Capture the cell that displays the provided text and extract its (X, Y) central coordinate. 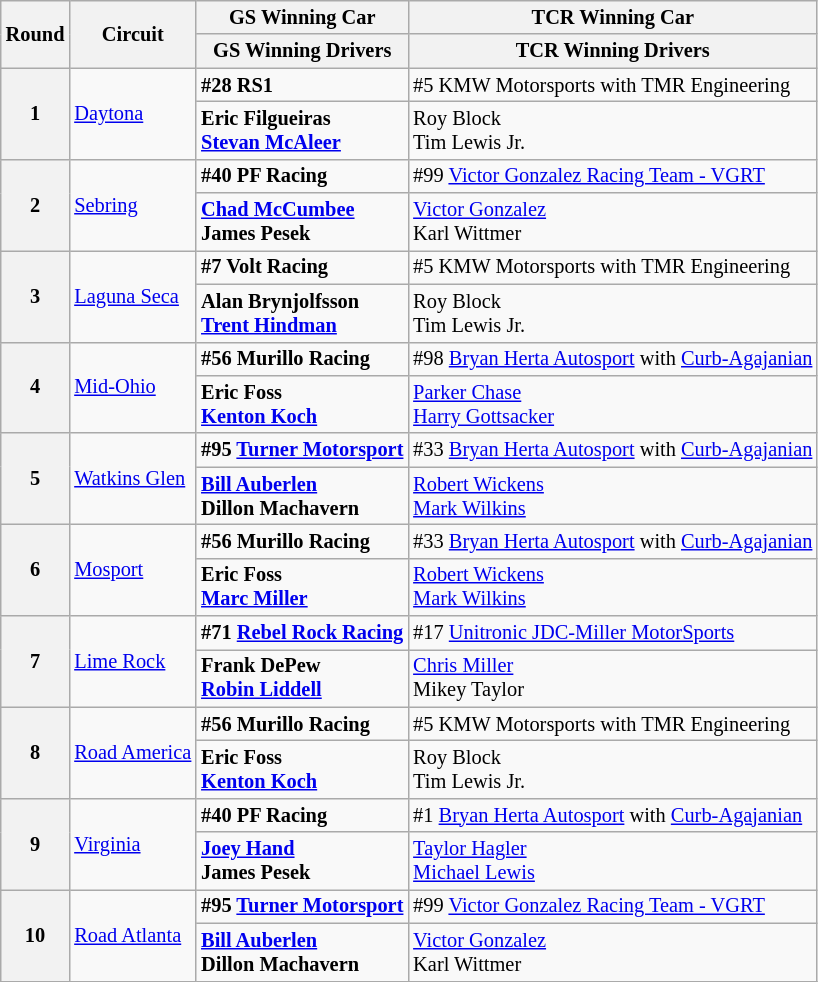
Chris Miller Mikey Taylor (612, 678)
4 (36, 388)
6 (36, 570)
Sebring (132, 204)
Joey Hand James Pesek (302, 861)
8 (36, 752)
Frank DePew Robin Liddell (302, 678)
Laguna Seca (132, 296)
#28 RS1 (302, 85)
Mid-Ohio (132, 388)
Lime Rock (132, 662)
1 (36, 114)
7 (36, 662)
2 (36, 204)
3 (36, 296)
Taylor Hagler Michael Lewis (612, 861)
Watkins Glen (132, 478)
TCR Winning Car (612, 17)
TCR Winning Drivers (612, 51)
Round (36, 34)
GS Winning Drivers (302, 51)
10 (36, 934)
5 (36, 478)
#7 Volt Racing (302, 267)
#71 Rebel Rock Racing (302, 633)
#17 Unitronic JDC-Miller MotorSports (612, 633)
9 (36, 844)
Parker Chase Harry Gottsacker (612, 404)
#98 Bryan Herta Autosport with Curb-Agajanian (612, 359)
Alan Brynjolfsson Trent Hindman (302, 313)
Chad McCumbee James Pesek (302, 222)
Daytona (132, 114)
Mosport (132, 570)
Virginia (132, 844)
GS Winning Car (302, 17)
Road America (132, 752)
#1 Bryan Herta Autosport with Curb-Agajanian (612, 815)
Eric Foss Marc Miller (302, 587)
Circuit (132, 34)
Road Atlanta (132, 934)
Eric Filgueiras Stevan McAleer (302, 130)
